Identify which cell holds the provided text, then report its [X, Y] central coordinate. 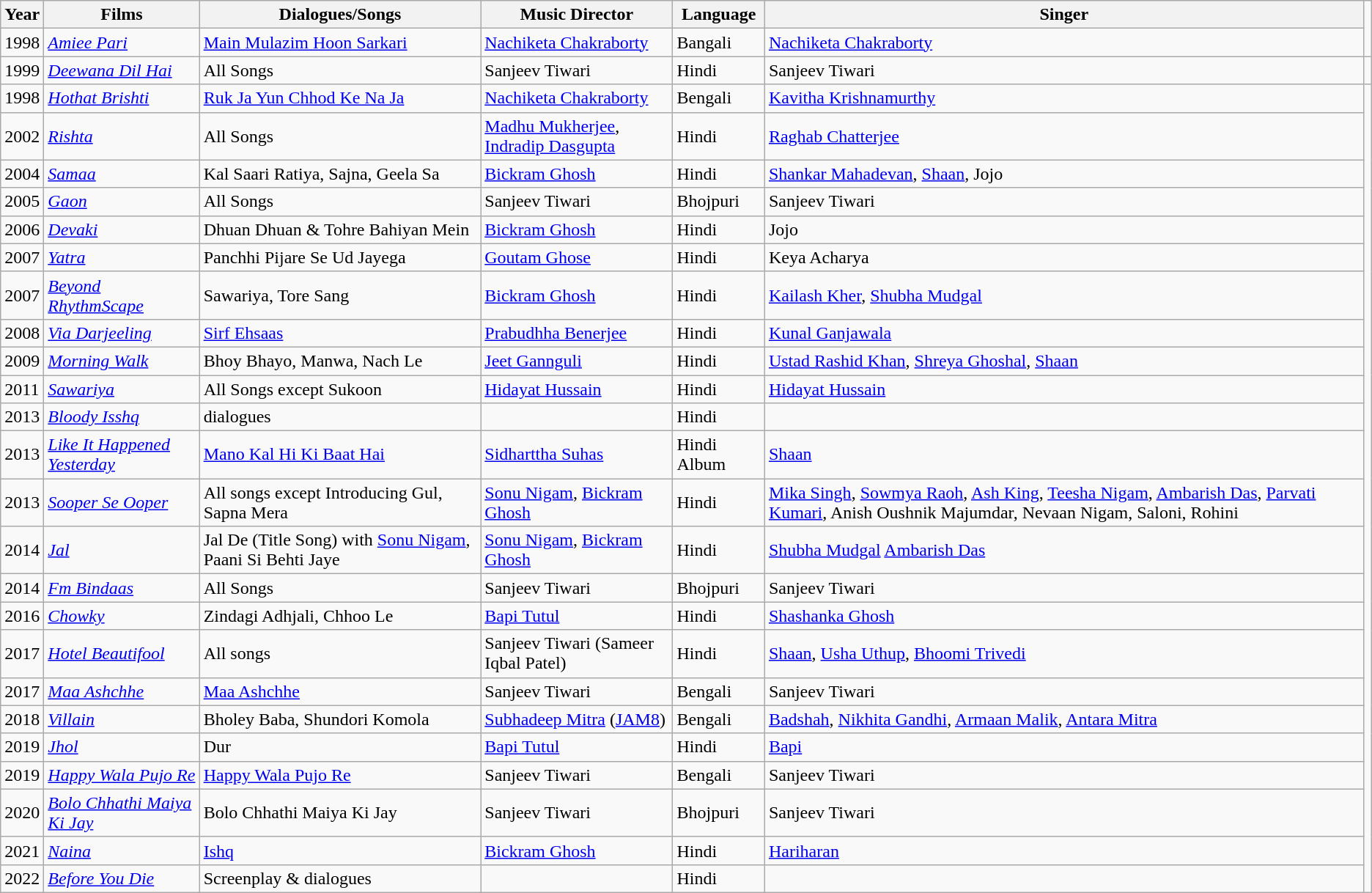
Shankar Mahadevan, Shaan, Jojo [1064, 174]
Via Darjeeling [122, 333]
Panchhi Pijare Se Ud Jayega [340, 257]
All songs except Introducing Gul, Sapna Mera [340, 503]
Kal Saari Ratiya, Sajna, Geela Sa [340, 174]
Jal De (Title Song) with Sonu Nigam, Paani Si Behti Jaye [340, 550]
Jal [122, 550]
Hotel Beautifool [122, 654]
Hothat Brishti [122, 98]
Bholey Baba, Shundori Komola [340, 719]
Like It Happened Yesterday [122, 455]
Chowky [122, 616]
Devaki [122, 229]
Ruk Ja Yun Chhod Ke Na Ja [340, 98]
Bloody Isshq [122, 417]
Kailash Kher, Shubha Mudgal [1064, 295]
Beyond RhythmScape [122, 295]
Deewana Dil Hai [122, 70]
Madhu Mukherjee, Indradip Dasgupta [577, 136]
1999 [22, 70]
2002 [22, 136]
2016 [22, 616]
Dhuan Dhuan & Tohre Bahiyan Mein [340, 229]
2021 [22, 850]
Bapi [1064, 747]
All songs [340, 654]
Amiee Pari [122, 43]
Rishta [122, 136]
2020 [22, 812]
Goutam Ghose [577, 257]
Sooper Se Ooper [122, 503]
Jhol [122, 747]
2022 [22, 878]
Bhoy Bhayo, Manwa, Nach Le [340, 361]
Films [122, 15]
Prabudhha Benerjee [577, 333]
Sidharttha Suhas [577, 455]
Shubha Mudgal Ambarish Das [1064, 550]
Keya Acharya [1064, 257]
dialogues [340, 417]
Naina [122, 850]
Main Mulazim Hoon Sarkari [340, 43]
Sawariya, Tore Sang [340, 295]
Morning Walk [122, 361]
Year [22, 15]
Before You Die [122, 878]
Badshah, Nikhita Gandhi, Armaan Malik, Antara Mitra [1064, 719]
Language [718, 15]
2018 [22, 719]
Jojo [1064, 229]
Dialogues/Songs [340, 15]
Ustad Rashid Khan, Shreya Ghoshal, Shaan [1064, 361]
Yatra [122, 257]
Samaa [122, 174]
Shashanka Ghosh [1064, 616]
Raghab Chatterjee [1064, 136]
2005 [22, 202]
2009 [22, 361]
2006 [22, 229]
Shaan, Usha Uthup, Bhoomi Trivedi [1064, 654]
Singer [1064, 15]
Hariharan [1064, 850]
Villain [122, 719]
Ishq [340, 850]
Music Director [577, 15]
Subhadeep Mitra (JAM8) [577, 719]
2011 [22, 389]
Screenplay & dialogues [340, 878]
Shaan [1064, 455]
Sirf Ehsaas [340, 333]
Mika Singh, Sowmya Raoh, Ash King, Teesha Nigam, Ambarish Das, Parvati Kumari, Anish Oushnik Majumdar, Nevaan Nigam, Saloni, Rohini [1064, 503]
All Songs except Sukoon [340, 389]
Fm Bindaas [122, 588]
Dur [340, 747]
Kavitha Krishnamurthy [1064, 98]
Hindi Album [718, 455]
Kunal Ganjawala [1064, 333]
Sawariya [122, 389]
Mano Kal Hi Ki Baat Hai [340, 455]
Bangali [718, 43]
2004 [22, 174]
Gaon [122, 202]
2008 [22, 333]
Zindagi Adhjali, Chhoo Le [340, 616]
Jeet Gannguli [577, 361]
Sanjeev Tiwari (Sameer Iqbal Patel) [577, 654]
